Return the (x, y) coordinate for the center point of the cell that contains the specified text.  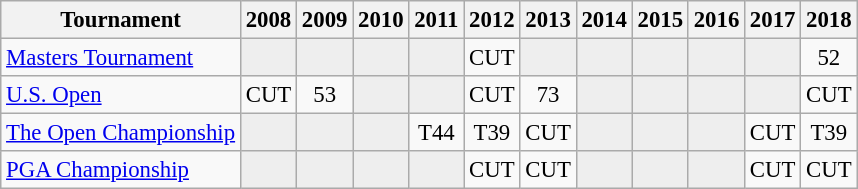
2009 (325, 20)
U.S. Open (121, 95)
2014 (604, 20)
2017 (773, 20)
2013 (548, 20)
2018 (829, 20)
Masters Tournament (121, 58)
53 (325, 95)
2015 (660, 20)
73 (548, 95)
2008 (268, 20)
T44 (436, 133)
2010 (381, 20)
Tournament (121, 20)
The Open Championship (121, 133)
52 (829, 58)
2011 (436, 20)
2012 (492, 20)
2016 (716, 20)
PGA Championship (121, 170)
